Provide the (x, y) coordinate of the cell's center where the given text is located.  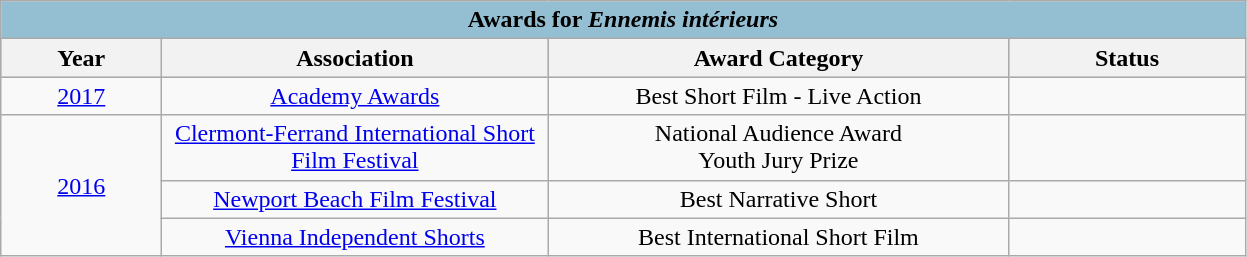
National Audience AwardYouth Jury Prize (778, 148)
Best Narrative Short (778, 199)
Year (82, 58)
Academy Awards (355, 96)
Awards for Ennemis intérieurs (623, 20)
Vienna Independent Shorts (355, 237)
Clermont-Ferrand International Short Film Festival (355, 148)
Award Category (778, 58)
Best Short Film - Live Action (778, 96)
2016 (82, 186)
2017 (82, 96)
Status (1127, 58)
Best International Short Film (778, 237)
Association (355, 58)
Newport Beach Film Festival (355, 199)
